For the text-containing cell, return its midpoint in (x, y) coordinate format. 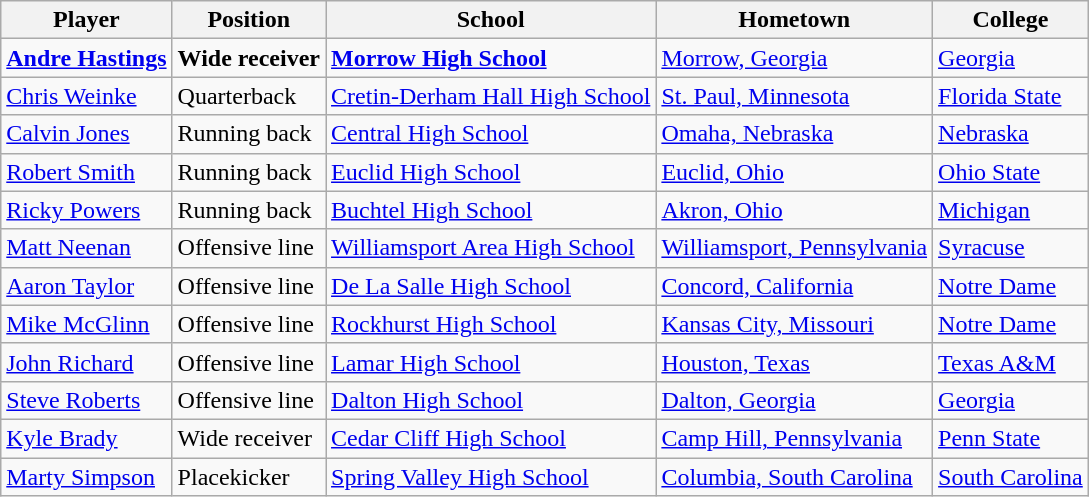
De La Salle High School (491, 286)
Columbia, South Carolina (794, 477)
Cretin-Derham Hall High School (491, 96)
Penn State (1011, 438)
Buchtel High School (491, 210)
Williamsport Area High School (491, 248)
Central High School (491, 134)
Nebraska (1011, 134)
John Richard (86, 362)
Andre Hastings (86, 58)
Matt Neenan (86, 248)
Ricky Powers (86, 210)
Chris Weinke (86, 96)
Steve Roberts (86, 400)
College (1011, 20)
Morrow High School (491, 58)
School (491, 20)
Dalton, Georgia (794, 400)
Marty Simpson (86, 477)
Florida State (1011, 96)
Euclid, Ohio (794, 172)
Kansas City, Missouri (794, 324)
Player (86, 20)
Ohio State (1011, 172)
Michigan (1011, 210)
Camp Hill, Pennsylvania (794, 438)
South Carolina (1011, 477)
Quarterback (248, 96)
St. Paul, Minnesota (794, 96)
Cedar Cliff High School (491, 438)
Aaron Taylor (86, 286)
Kyle Brady (86, 438)
Mike McGlinn (86, 324)
Morrow, Georgia (794, 58)
Omaha, Nebraska (794, 134)
Placekicker (248, 477)
Position (248, 20)
Spring Valley High School (491, 477)
Williamsport, Pennsylvania (794, 248)
Euclid High School (491, 172)
Concord, California (794, 286)
Lamar High School (491, 362)
Dalton High School (491, 400)
Akron, Ohio (794, 210)
Texas A&M (1011, 362)
Hometown (794, 20)
Rockhurst High School (491, 324)
Syracuse (1011, 248)
Houston, Texas (794, 362)
Calvin Jones (86, 134)
Robert Smith (86, 172)
